Capture the cell that displays the provided text and extract its (x, y) central coordinate. 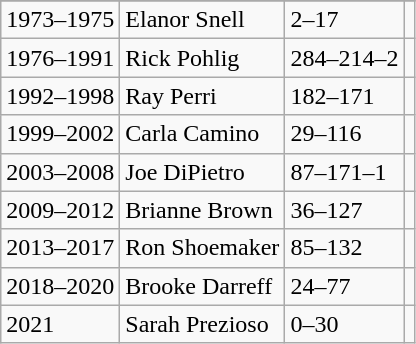
2021 (60, 324)
0–30 (344, 324)
1973–1975 (60, 20)
Ray Perri (202, 96)
284–214–2 (344, 58)
Ron Shoemaker (202, 248)
36–127 (344, 210)
Elanor Snell (202, 20)
2018–2020 (60, 286)
Brooke Darreff (202, 286)
Joe DiPietro (202, 172)
29–116 (344, 134)
Rick Pohlig (202, 58)
1976–1991 (60, 58)
Brianne Brown (202, 210)
2013–2017 (60, 248)
Carla Camino (202, 134)
24–77 (344, 286)
Sarah Prezioso (202, 324)
85–132 (344, 248)
1999–2002 (60, 134)
1992–1998 (60, 96)
2–17 (344, 20)
2003–2008 (60, 172)
182–171 (344, 96)
2009–2012 (60, 210)
87–171–1 (344, 172)
